Pinpoint the cell where the given text exists, returning its [x, y] midpoint coordinate. 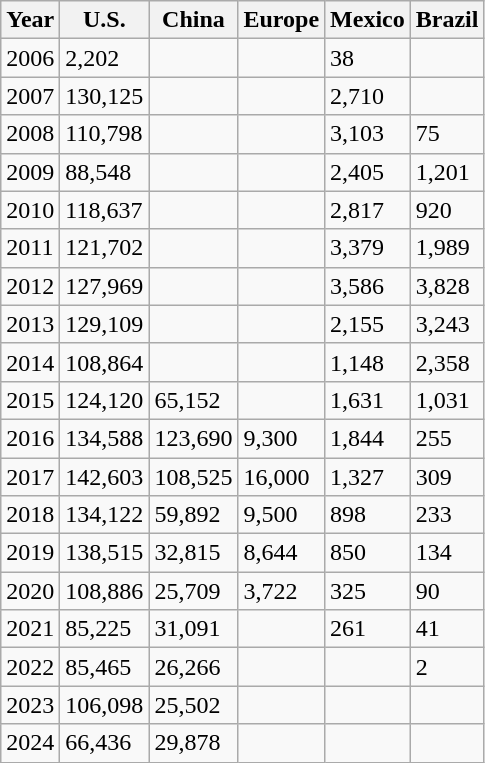
85,225 [104, 629]
25,502 [194, 705]
2 [447, 667]
233 [447, 515]
2018 [30, 515]
134,588 [104, 438]
2,358 [447, 362]
3,103 [368, 134]
898 [368, 515]
2011 [30, 248]
41 [447, 629]
309 [447, 477]
Mexico [368, 20]
110,798 [104, 134]
9,300 [282, 438]
66,436 [104, 743]
2,202 [104, 58]
3,379 [368, 248]
2019 [30, 553]
Year [30, 20]
2009 [30, 172]
1,201 [447, 172]
25,709 [194, 591]
261 [368, 629]
2020 [30, 591]
127,969 [104, 286]
118,637 [104, 210]
China [194, 20]
16,000 [282, 477]
9,500 [282, 515]
29,878 [194, 743]
2008 [30, 134]
2016 [30, 438]
U.S. [104, 20]
2,710 [368, 96]
130,125 [104, 96]
59,892 [194, 515]
1,989 [447, 248]
2015 [30, 400]
2006 [30, 58]
38 [368, 58]
2007 [30, 96]
88,548 [104, 172]
2013 [30, 324]
2024 [30, 743]
255 [447, 438]
26,266 [194, 667]
2010 [30, 210]
65,152 [194, 400]
920 [447, 210]
850 [368, 553]
134,122 [104, 515]
2017 [30, 477]
138,515 [104, 553]
325 [368, 591]
1,844 [368, 438]
123,690 [194, 438]
108,886 [104, 591]
85,465 [104, 667]
2014 [30, 362]
124,120 [104, 400]
2,155 [368, 324]
1,327 [368, 477]
108,525 [194, 477]
8,644 [282, 553]
Europe [282, 20]
31,091 [194, 629]
1,148 [368, 362]
129,109 [104, 324]
3,722 [282, 591]
121,702 [104, 248]
2022 [30, 667]
134 [447, 553]
90 [447, 591]
1,031 [447, 400]
2,817 [368, 210]
108,864 [104, 362]
142,603 [104, 477]
106,098 [104, 705]
3,586 [368, 286]
2021 [30, 629]
2012 [30, 286]
3,243 [447, 324]
2023 [30, 705]
Brazil [447, 20]
1,631 [368, 400]
75 [447, 134]
2,405 [368, 172]
3,828 [447, 286]
32,815 [194, 553]
